For the text-containing cell, return its midpoint in [X, Y] coordinate format. 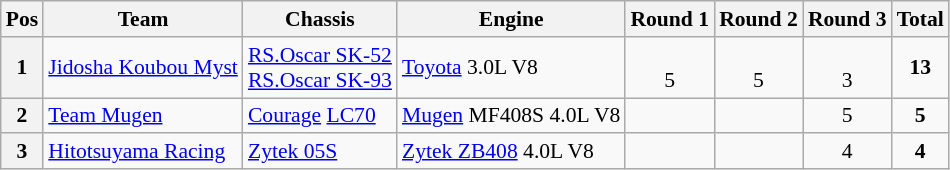
Team [143, 19]
Jidosha Koubou Myst [143, 68]
Total [920, 19]
Zytek 05S [320, 152]
Pos [22, 19]
Round 1 [670, 19]
1 [22, 68]
Round 3 [848, 19]
13 [920, 68]
RS.Oscar SK-52RS.Oscar SK-93 [320, 68]
Hitotsuyama Racing [143, 152]
Team Mugen [143, 116]
Courage LC70 [320, 116]
Engine [511, 19]
Toyota 3.0L V8 [511, 68]
Chassis [320, 19]
Mugen MF408S 4.0L V8 [511, 116]
2 [22, 116]
Zytek ZB408 4.0L V8 [511, 152]
Round 2 [758, 19]
